Capture the cell that displays the provided text and extract its (X, Y) central coordinate. 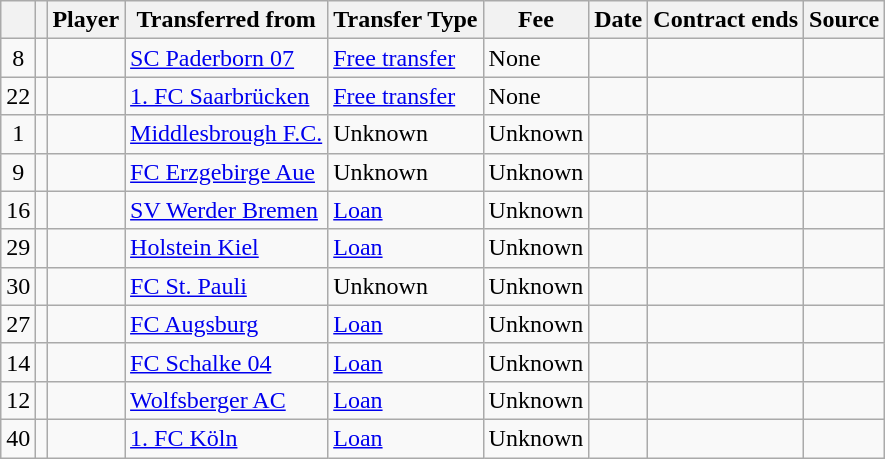
Date (618, 20)
SV Werder Bremen (226, 210)
Transferred from (226, 20)
FC Erzgebirge Aue (226, 172)
Fee (536, 20)
27 (18, 324)
SC Paderborn 07 (226, 58)
Source (844, 20)
Holstein Kiel (226, 248)
12 (18, 400)
FC Schalke 04 (226, 362)
1. FC Köln (226, 438)
40 (18, 438)
1. FC Saarbrücken (226, 96)
Contract ends (726, 20)
FC St. Pauli (226, 286)
1 (18, 134)
9 (18, 172)
16 (18, 210)
29 (18, 248)
22 (18, 96)
Transfer Type (406, 20)
Wolfsberger AC (226, 400)
30 (18, 286)
Middlesbrough F.C. (226, 134)
14 (18, 362)
FC Augsburg (226, 324)
8 (18, 58)
Player (86, 20)
